Identify which cell holds the provided text, then report its (x, y) central coordinate. 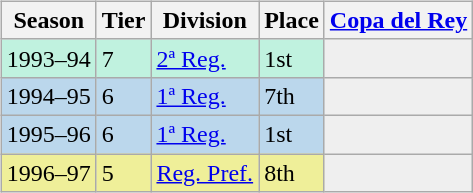
1995–96 (48, 134)
7th (292, 96)
1993–94 (48, 58)
Season (48, 20)
Copa del Rey (398, 20)
8th (292, 173)
Reg. Pref. (205, 173)
5 (124, 173)
2ª Reg. (205, 58)
1996–97 (48, 173)
Tier (124, 20)
Place (292, 20)
Division (205, 20)
7 (124, 58)
1994–95 (48, 96)
